Extract the [x, y] coordinate from the center of the cell holding the provided text.  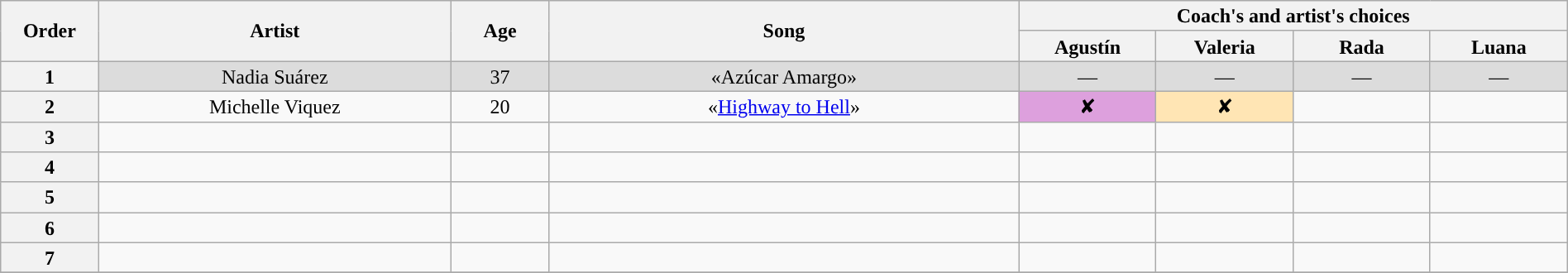
Artist [275, 31]
4 [50, 167]
Luana [1499, 46]
Rada [1362, 46]
Song [784, 31]
Nadia Suárez [275, 76]
«Highway to Hell» [784, 106]
5 [50, 197]
6 [50, 228]
«Azúcar Amargo» [784, 76]
37 [500, 76]
1 [50, 76]
Coach's and artist's choices [1293, 17]
Valeria [1225, 46]
Agustín [1088, 46]
7 [50, 258]
Age [500, 31]
Order [50, 31]
20 [500, 106]
Michelle Viquez [275, 106]
2 [50, 106]
3 [50, 137]
